Return [x, y] of the center of cell containing provided text 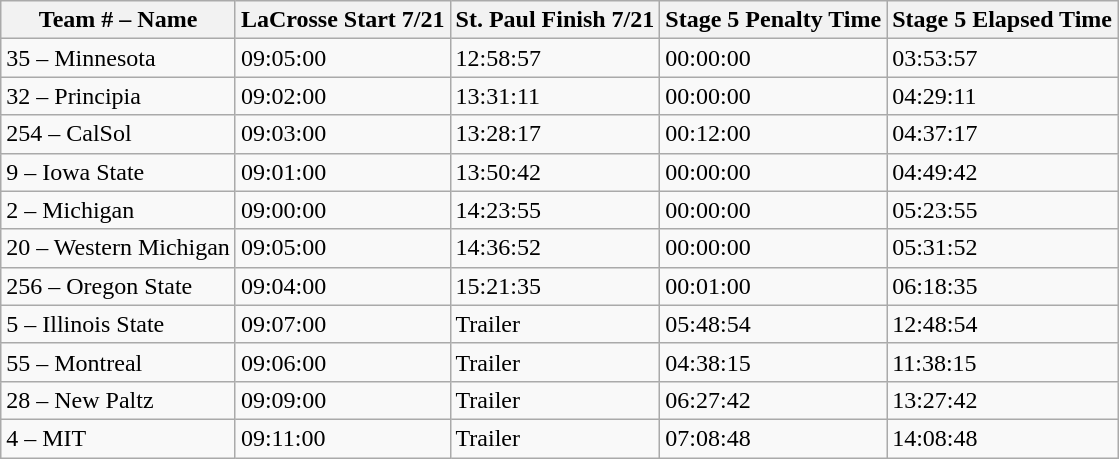
14:23:55 [555, 210]
12:48:54 [1002, 324]
04:38:15 [774, 362]
35 – Minnesota [118, 58]
07:08:48 [774, 438]
Stage 5 Elapsed Time [1002, 20]
09:11:00 [342, 438]
Stage 5 Penalty Time [774, 20]
09:06:00 [342, 362]
04:49:42 [1002, 172]
2 – Michigan [118, 210]
256 – Oregon State [118, 286]
06:27:42 [774, 400]
55 – Montreal [118, 362]
32 – Principia [118, 96]
254 – CalSol [118, 134]
00:12:00 [774, 134]
13:28:17 [555, 134]
04:37:17 [1002, 134]
13:27:42 [1002, 400]
05:31:52 [1002, 248]
15:21:35 [555, 286]
09:01:00 [342, 172]
28 – New Paltz [118, 400]
05:23:55 [1002, 210]
09:07:00 [342, 324]
14:08:48 [1002, 438]
06:18:35 [1002, 286]
00:01:00 [774, 286]
St. Paul Finish 7/21 [555, 20]
13:50:42 [555, 172]
09:09:00 [342, 400]
11:38:15 [1002, 362]
09:04:00 [342, 286]
09:00:00 [342, 210]
03:53:57 [1002, 58]
13:31:11 [555, 96]
09:03:00 [342, 134]
9 – Iowa State [118, 172]
04:29:11 [1002, 96]
09:02:00 [342, 96]
05:48:54 [774, 324]
14:36:52 [555, 248]
12:58:57 [555, 58]
Team # – Name [118, 20]
20 – Western Michigan [118, 248]
4 – MIT [118, 438]
LaCrosse Start 7/21 [342, 20]
5 – Illinois State [118, 324]
